Provide the [x, y] coordinate of the cell's center where the given text is located.  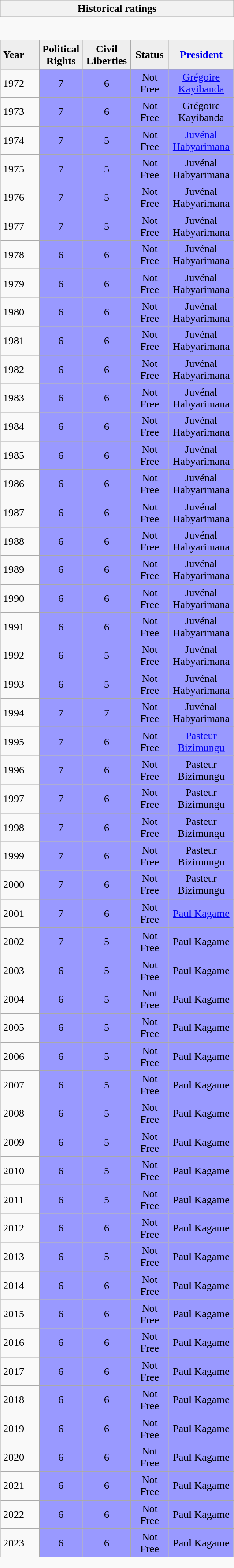
1983 [20, 398]
1973 [20, 112]
2009 [20, 1142]
1972 [20, 83]
2006 [20, 1056]
1974 [20, 140]
2001 [20, 913]
2012 [20, 1228]
2019 [20, 1428]
2005 [20, 1028]
2016 [20, 1343]
1981 [20, 341]
2007 [20, 1085]
2015 [20, 1314]
1987 [20, 512]
Historical ratings [117, 9]
1990 [20, 598]
1997 [20, 799]
1993 [20, 685]
2018 [20, 1400]
2011 [20, 1199]
1985 [20, 455]
President [201, 55]
1979 [20, 283]
1989 [20, 569]
2014 [20, 1286]
2002 [20, 942]
1975 [20, 169]
1980 [20, 312]
1991 [20, 627]
1984 [20, 427]
Political Rights [61, 55]
2020 [20, 1457]
Status [150, 55]
Year [20, 55]
2013 [20, 1257]
2008 [20, 1114]
1994 [20, 713]
2017 [20, 1371]
2010 [20, 1171]
1982 [20, 370]
1995 [20, 742]
1999 [20, 856]
1996 [20, 770]
Civil Liberties [107, 55]
2022 [20, 1514]
2003 [20, 971]
1976 [20, 198]
2004 [20, 999]
1986 [20, 484]
1988 [20, 541]
2000 [20, 884]
1998 [20, 827]
2023 [20, 1543]
1978 [20, 255]
2021 [20, 1485]
1977 [20, 226]
1992 [20, 656]
